Return [x, y] of the center of cell containing provided text 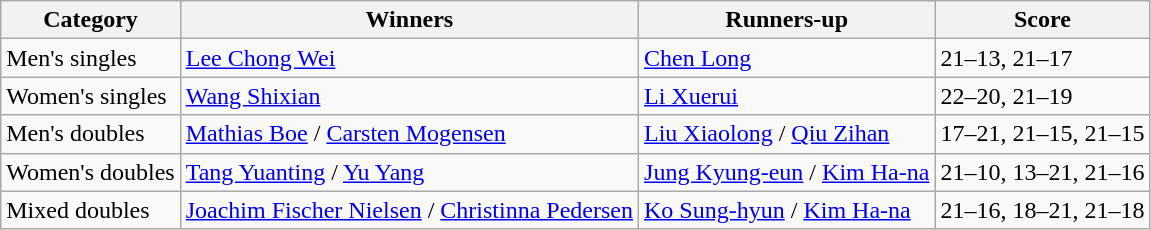
Women's doubles [90, 172]
Category [90, 20]
Li Xuerui [787, 96]
Women's singles [90, 96]
Chen Long [787, 58]
Men's singles [90, 58]
21–10, 13–21, 21–16 [1042, 172]
Ko Sung-hyun / Kim Ha-na [787, 210]
Winners [409, 20]
Mixed doubles [90, 210]
Men's doubles [90, 134]
Lee Chong Wei [409, 58]
Joachim Fischer Nielsen / Christinna Pedersen [409, 210]
17–21, 21–15, 21–15 [1042, 134]
Jung Kyung-eun / Kim Ha-na [787, 172]
Score [1042, 20]
Wang Shixian [409, 96]
Liu Xiaolong / Qiu Zihan [787, 134]
Tang Yuanting / Yu Yang [409, 172]
21–13, 21–17 [1042, 58]
21–16, 18–21, 21–18 [1042, 210]
Runners-up [787, 20]
Mathias Boe / Carsten Mogensen [409, 134]
22–20, 21–19 [1042, 96]
